Search for the cell housing the specified text and yield its (X, Y) center coordinate. 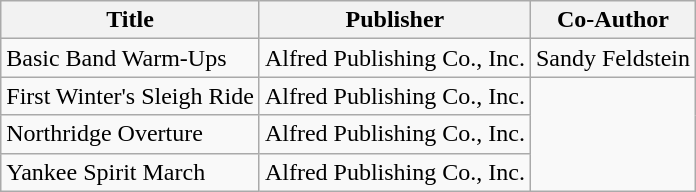
Basic Band Warm-Ups (130, 58)
Co-Author (612, 20)
First Winter's Sleigh Ride (130, 96)
Publisher (394, 20)
Title (130, 20)
Yankee Spirit March (130, 172)
Sandy Feldstein (612, 58)
Northridge Overture (130, 134)
